Find where the given text appears and provide that cell's center as [x, y] coordinate. 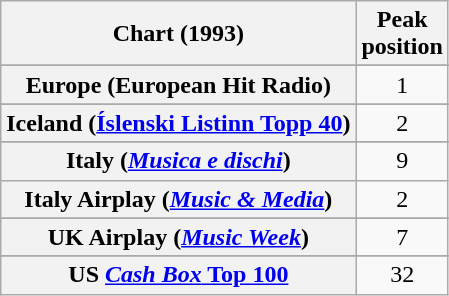
Italy Airplay (Music & Media) [178, 199]
1 [402, 85]
Peakposition [402, 34]
Europe (European Hit Radio) [178, 85]
Iceland (Íslenski Listinn Topp 40) [178, 123]
US Cash Box Top 100 [178, 275]
UK Airplay (Music Week) [178, 237]
7 [402, 237]
Italy (Musica e dischi) [178, 161]
32 [402, 275]
9 [402, 161]
Chart (1993) [178, 34]
